Return (x, y) of the center of cell containing provided text 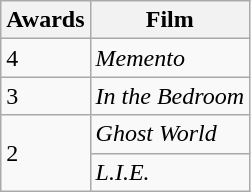
Awards (46, 20)
L.I.E. (170, 172)
4 (46, 58)
Memento (170, 58)
Ghost World (170, 134)
In the Bedroom (170, 96)
2 (46, 153)
Film (170, 20)
3 (46, 96)
